Capture the cell that displays the provided text and extract its (X, Y) central coordinate. 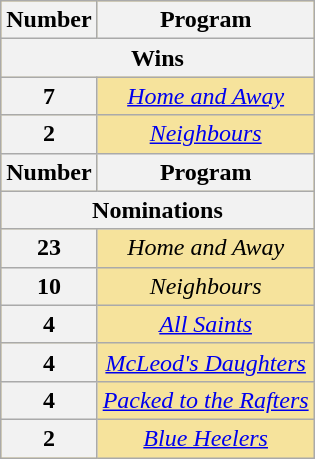
All Saints (206, 324)
Wins (158, 58)
7 (49, 96)
Nominations (158, 210)
10 (49, 286)
23 (49, 248)
McLeod's Daughters (206, 362)
Packed to the Rafters (206, 400)
Blue Heelers (206, 438)
